Capture the cell that displays the provided text and extract its (x, y) central coordinate. 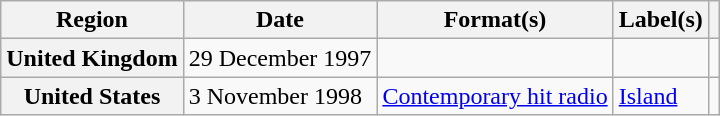
United States (92, 96)
Label(s) (660, 20)
United Kingdom (92, 58)
Date (280, 20)
Region (92, 20)
Island (660, 96)
Format(s) (495, 20)
Contemporary hit radio (495, 96)
3 November 1998 (280, 96)
29 December 1997 (280, 58)
